Find where the given text appears and provide that cell's center as (X, Y) coordinate. 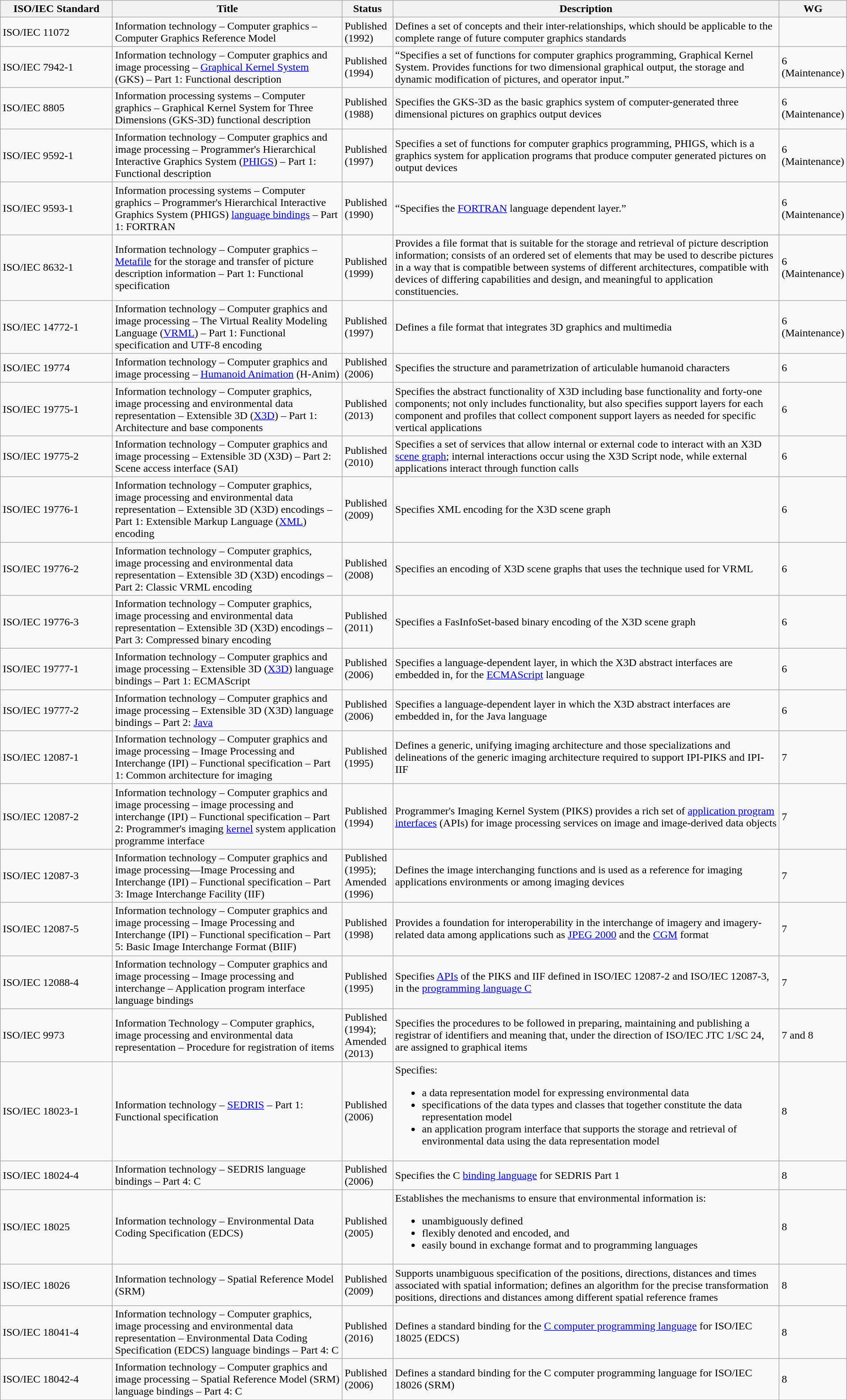
Published (1992) (367, 32)
ISO/IEC 11072 (56, 32)
Published (2010) (367, 456)
“Specifies the FORTRAN language dependent layer.” (586, 208)
Information Technology – Computer graphics, image processing and environmental data representation – Procedure for registration of items (227, 1035)
Information technology – Environmental Data Coding Specification (EDCS) (227, 1227)
Specifies a language-dependent layer, in which the X3D abstract interfaces are embedded in, for the ECMAScript language (586, 669)
ISO/IEC 12088-4 (56, 982)
7 and 8 (813, 1035)
ISO/IEC 9592-1 (56, 155)
ISO/IEC 12087-3 (56, 876)
Defines a standard binding for the C computer programming language for ISO/IEC 18026 (SRM) (586, 1379)
ISO/IEC 18041-4 (56, 1332)
Published (1998) (367, 929)
Information technology – Computer graphics and image processing – Image processing and interchange – Application program interface language bindings (227, 982)
Information technology – SEDRIS language bindings – Part 4: C (227, 1175)
Information technology – Computer graphics and image processing – Extensible 3D (X3D) – Part 2: Scene access interface (SAI) (227, 456)
Status (367, 9)
ISO/IEC 18023-1 (56, 1111)
Specifies the structure and parametrization of articulable humanoid characters (586, 368)
Published (1995); Amended (1996) (367, 876)
ISO/IEC 19775-1 (56, 409)
Information technology – Computer graphics and image processing – Humanoid Animation (H-Anim) (227, 368)
Defines a standard binding for the C computer programming language for ISO/IEC 18025 (EDCS) (586, 1332)
ISO/IEC 18026 (56, 1285)
Specifies a FasInfoSet-based binary encoding of the X3D scene graph (586, 622)
Information technology – Computer graphics – Computer Graphics Reference Model (227, 32)
Defines a file format that integrates 3D graphics and multimedia (586, 327)
Published (1999) (367, 268)
Information technology – Computer graphics and image processing – Extensible 3D (X3D) language bindings – Part 1: ECMAScript (227, 669)
ISO/IEC 18024-4 (56, 1175)
Description (586, 9)
Defines a set of concepts and their inter-relationships, which should be applicable to the complete range of future computer graphics standards (586, 32)
ISO/IEC 8632-1 (56, 268)
Information technology – SEDRIS – Part 1: Functional specification (227, 1111)
Published (2008) (367, 569)
ISO/IEC 19776-3 (56, 622)
ISO/IEC 18025 (56, 1227)
Information technology – Computer graphics and image processing – Spatial Reference Model (SRM) language bindings – Part 4: C (227, 1379)
Published (2016) (367, 1332)
Specifies a language-dependent layer in which the X3D abstract interfaces are embedded in, for the Java language (586, 710)
Published (1988) (367, 108)
Specifies XML encoding for the X3D scene graph (586, 509)
ISO/IEC 19776-2 (56, 569)
ISO/IEC 19774 (56, 368)
ISO/IEC Standard (56, 9)
ISO/IEC 9973 (56, 1035)
ISO/IEC 18042-4 (56, 1379)
ISO/IEC 14772-1 (56, 327)
Published (2013) (367, 409)
Title (227, 9)
ISO/IEC 12087-2 (56, 817)
ISO/IEC 7942-1 (56, 67)
WG (813, 9)
Defines the image interchanging functions and is used as a reference for imaging applications environments or among imaging devices (586, 876)
ISO/IEC 12087-5 (56, 929)
ISO/IEC 19777-2 (56, 710)
Specifies the C binding language for SEDRIS Part 1 (586, 1175)
ISO/IEC 8805 (56, 108)
ISO/IEC 19775-2 (56, 456)
ISO/IEC 9593-1 (56, 208)
Information processing systems – Computer graphics – Graphical Kernel System for Three Dimensions (GKS-3D) functional description (227, 108)
Published (1994); Amended (2013) (367, 1035)
Specifies the GKS-3D as the basic graphics system of computer-generated three dimensional pictures on graphics output devices (586, 108)
Published (2005) (367, 1227)
Specifies an encoding of X3D scene graphs that uses the technique used for VRML (586, 569)
ISO/IEC 12087-1 (56, 758)
Information technology – Computer graphics and image processing – Extensible 3D (X3D) language bindings – Part 2: Java (227, 710)
ISO/IEC 19776-1 (56, 509)
Published (1990) (367, 208)
ISO/IEC 19777-1 (56, 669)
Information technology – Spatial Reference Model (SRM) (227, 1285)
Information technology – Computer graphics and image processing – Graphical Kernel System (GKS) – Part 1: Functional description (227, 67)
Published (2011) (367, 622)
Specifies APIs of the PIKS and IIF defined in ISO/IEC 12087-2 and ISO/IEC 12087-3, in the programming language C (586, 982)
